Extract the (x, y) coordinate from the center of the cell holding the provided text.  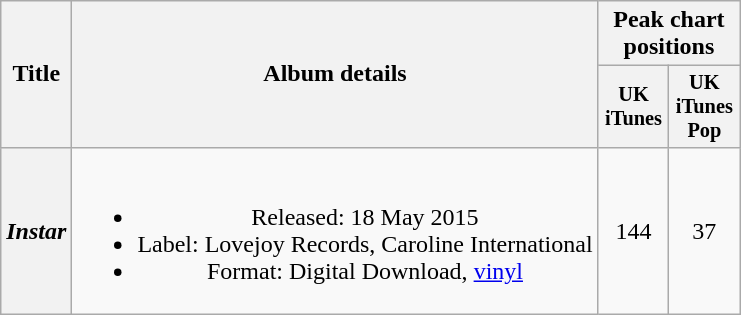
Album details (335, 74)
UK iTunes (634, 107)
Instar (36, 230)
Peak chart positions (669, 34)
UK iTunes Pop (704, 107)
144 (634, 230)
Title (36, 74)
Released: 18 May 2015Label: Lovejoy Records, Caroline InternationalFormat: Digital Download, vinyl (335, 230)
37 (704, 230)
